Extract the [X, Y] coordinate from the center of the cell holding the provided text.  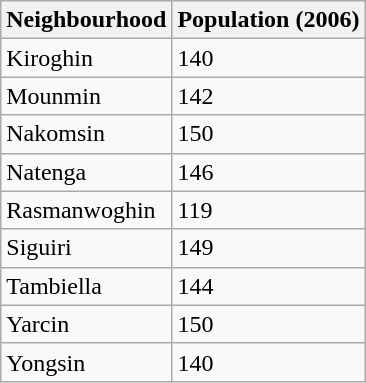
144 [268, 286]
Kiroghin [86, 58]
Tambiella [86, 286]
Nakomsin [86, 134]
Siguiri [86, 248]
146 [268, 172]
Population (2006) [268, 20]
Neighbourhood [86, 20]
149 [268, 248]
Yongsin [86, 362]
119 [268, 210]
Yarcin [86, 324]
142 [268, 96]
Mounmin [86, 96]
Natenga [86, 172]
Rasmanwoghin [86, 210]
